Locate the cell with the specified text and output its [X, Y] center coordinate. 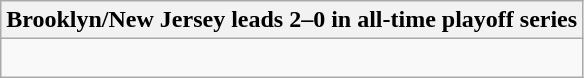
Brooklyn/New Jersey leads 2–0 in all-time playoff series [292, 20]
